Scan for the cell matching the given text and deliver its [X, Y] coordinate at center. 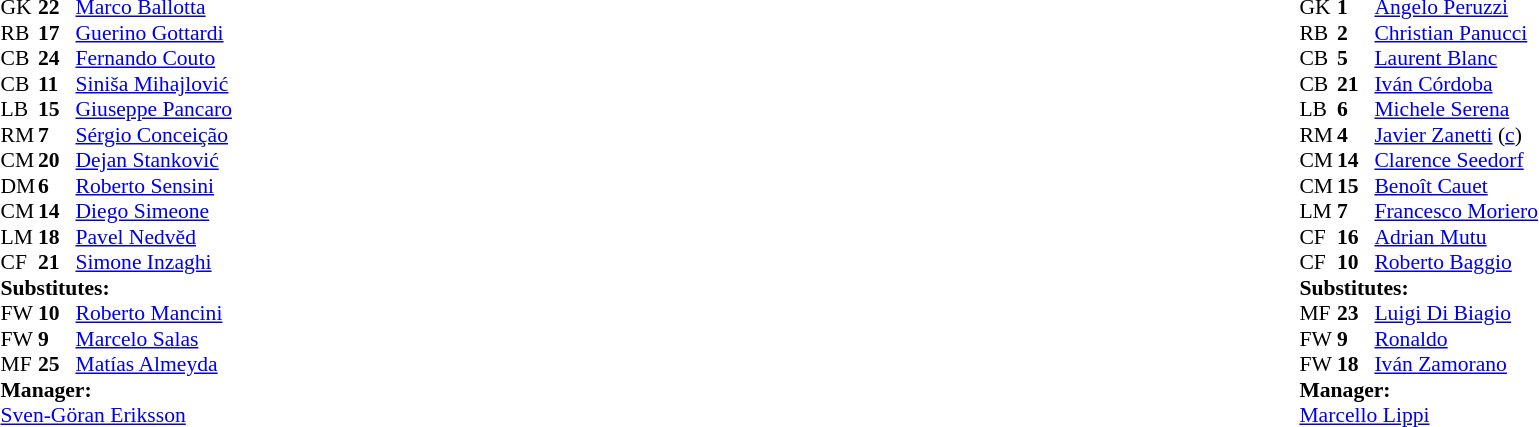
Ronaldo [1456, 339]
Guerino Gottardi [154, 33]
DM [19, 186]
Iván Zamorano [1456, 365]
Roberto Baggio [1456, 263]
Pavel Nedvěd [154, 237]
Roberto Mancini [154, 313]
23 [1356, 313]
Francesco Moriero [1456, 211]
24 [57, 59]
Diego Simeone [154, 211]
Javier Zanetti (c) [1456, 135]
Laurent Blanc [1456, 59]
Dejan Stanković [154, 161]
20 [57, 161]
Benoît Cauet [1456, 186]
17 [57, 33]
11 [57, 84]
5 [1356, 59]
Marcelo Salas [154, 339]
Michele Serena [1456, 109]
16 [1356, 237]
Iván Córdoba [1456, 84]
4 [1356, 135]
Roberto Sensini [154, 186]
25 [57, 365]
Matías Almeyda [154, 365]
Christian Panucci [1456, 33]
Clarence Seedorf [1456, 161]
2 [1356, 33]
Siniša Mihajlović [154, 84]
Adrian Mutu [1456, 237]
Simone Inzaghi [154, 263]
Giuseppe Pancaro [154, 109]
Sérgio Conceição [154, 135]
Fernando Couto [154, 59]
Luigi Di Biagio [1456, 313]
